Search for the cell housing the specified text and yield its [x, y] center coordinate. 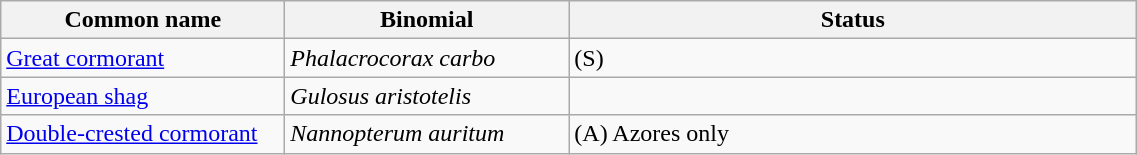
Nannopterum auritum [427, 134]
Double-crested cormorant [143, 134]
Binomial [427, 20]
Phalacrocorax carbo [427, 58]
Status [853, 20]
Gulosus aristotelis [427, 96]
Great cormorant [143, 58]
Common name [143, 20]
European shag [143, 96]
(S) [853, 58]
(A) Azores only [853, 134]
